From the cell containing the given text, extract its center point as [X, Y] coordinate. 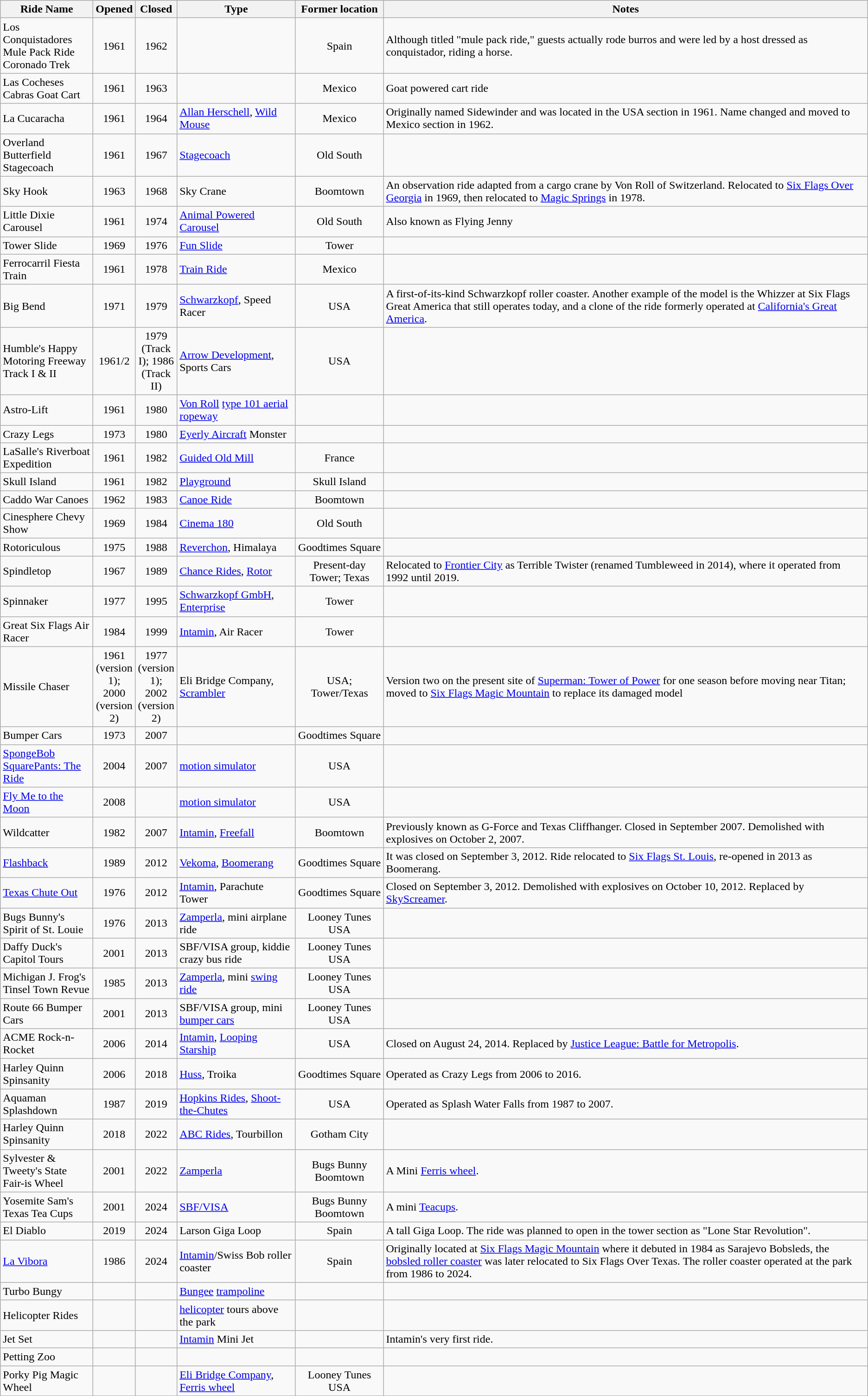
1978 [156, 269]
Reverchon, Himalaya [236, 547]
La Cucaracha [47, 119]
1983 [156, 499]
Zamperla, mini airplane ride [236, 923]
Fun Slide [236, 245]
1987 [114, 1104]
Jet Set [47, 1339]
Huss, Troika [236, 1074]
1964 [156, 119]
Present-day Tower; Texas [339, 571]
Astro-Lift [47, 410]
1968 [156, 191]
Texas Chute Out [47, 892]
Spinnaker [47, 601]
Eli Bridge Company, Ferris wheel [236, 1380]
Intamin, Air Racer [236, 632]
Animal Powered Carousel [236, 222]
Sylvester & Tweety's State Fair-is Wheel [47, 1171]
Big Bend [47, 306]
Turbo Bungy [47, 1291]
Von Roll type 101 aerial ropeway [236, 410]
El Diablo [47, 1231]
Previously known as G-Force and Texas Cliffhanger. Closed in September 2007. Demolished with explosives on October 2, 2007. [625, 832]
Canoe Ride [236, 499]
Fly Me to the Moon [47, 802]
ABC Rides, Tourbillon [236, 1134]
Porky Pig Magic Wheel [47, 1380]
Closed on August 24, 2014. Replaced by Justice League: Battle for Metropolis. [625, 1044]
USA; Tower/Texas [339, 686]
Guided Old Mill [236, 458]
Petting Zoo [47, 1357]
Overland Butterfield Stagecoach [47, 155]
Intamin's very first ride. [625, 1339]
Gotham City [339, 1134]
Arrow Development, Sports Cars [236, 361]
Yosemite Sam's Texas Tea Cups [47, 1207]
Zamperla [236, 1171]
Eli Bridge Company, Scrambler [236, 686]
1974 [156, 222]
Stagecoach [236, 155]
It was closed on September 3, 2012. Ride relocated to Six Flags St. Louis, re-opened in 2013 as Boomerang. [625, 863]
Sky Hook [47, 191]
1979 (Track I); 1986 (Track II) [156, 361]
La Vibora [47, 1261]
France [339, 458]
A tall Giga Loop. The ride was planned to open in the tower section as "Lone Star Revolution". [625, 1231]
1961/2 [114, 361]
ACME Rock-n-Rocket [47, 1044]
Train Ride [236, 269]
2004 [114, 766]
1999 [156, 632]
Las Cocheses Cabras Goat Cart [47, 88]
Humble's Happy Motoring Freeway Track I & II [47, 361]
Vekoma, Boomerang [236, 863]
Operated as Crazy Legs from 2006 to 2016. [625, 1074]
helicopter tours above the park [236, 1315]
Intamin, Parachute Tower [236, 892]
Cinesphere Chevy Show [47, 523]
Intamin, Looping Starship [236, 1044]
Missile Chaser [47, 686]
Notes [625, 9]
2008 [114, 802]
1977 (version 1); 2002 (version 2) [156, 686]
Playground [236, 482]
Closed on September 3, 2012. Demolished with explosives on October 10, 2012. Replaced by SkyScreamer. [625, 892]
Hopkins Rides, Shoot-the-Chutes [236, 1104]
1986 [114, 1261]
A Mini Ferris wheel. [625, 1171]
SBF/VISA [236, 1207]
Relocated to Frontier City as Terrible Twister (renamed Tumbleweed in 2014), where it operated from 1992 until 2019. [625, 571]
2014 [156, 1044]
SBF/VISA group, kiddie crazy bus ride [236, 954]
Rotoriculous [47, 547]
Chance Rides, Rotor [236, 571]
Type [236, 9]
Larson Giga Loop [236, 1231]
Aquaman Splashdown [47, 1104]
1971 [114, 306]
SBF/VISA group, mini bumper cars [236, 1014]
Also known as Flying Jenny [625, 222]
Bumper Cars [47, 736]
Los Conquistadores Mule Pack Ride Coronado Trek [47, 45]
Caddo War Canoes [47, 499]
SpongeBob SquarePants: The Ride [47, 766]
Intamin/Swiss Bob roller coaster [236, 1261]
Bungee trampoline [236, 1291]
Cinema 180 [236, 523]
Originally named Sidewinder and was located in the USA section in 1961. Name changed and moved to Mexico section in 1962. [625, 119]
Michigan J. Frog's Tinsel Town Revue [47, 983]
A mini Teacups. [625, 1207]
Route 66 Bumper Cars [47, 1014]
Sky Crane [236, 191]
1985 [114, 983]
Schwarzkopf GmbH, Enterprise [236, 601]
Closed [156, 9]
Great Six Flags Air Racer [47, 632]
Bugs Bunny's Spirit of St. Louie [47, 923]
Helicopter Rides [47, 1315]
1995 [156, 601]
Tower Slide [47, 245]
Spindletop [47, 571]
Allan Herschell, Wild Mouse [236, 119]
LaSalle's Riverboat Expedition [47, 458]
Ferrocarril Fiesta Train [47, 269]
1975 [114, 547]
Zamperla, mini swing ride [236, 983]
Intamin Mini Jet [236, 1339]
Little Dixie Carousel [47, 222]
Schwarzkopf, Speed Racer [236, 306]
1979 [156, 306]
Ride Name [47, 9]
1961 (version 1); 2000 (version 2) [114, 686]
Former location [339, 9]
Eyerly Aircraft Monster [236, 434]
Daffy Duck's Capitol Tours [47, 954]
Opened [114, 9]
1988 [156, 547]
Goat powered cart ride [625, 88]
Wildcatter [47, 832]
Operated as Splash Water Falls from 1987 to 2007. [625, 1104]
Flashback [47, 863]
Intamin, Freefall [236, 832]
Crazy Legs [47, 434]
Although titled "mule pack ride," guests actually rode burros and were led by a host dressed as conquistador, riding a horse. [625, 45]
1977 [114, 601]
